Pinpoint the cell where the given text exists, returning its [x, y] midpoint coordinate. 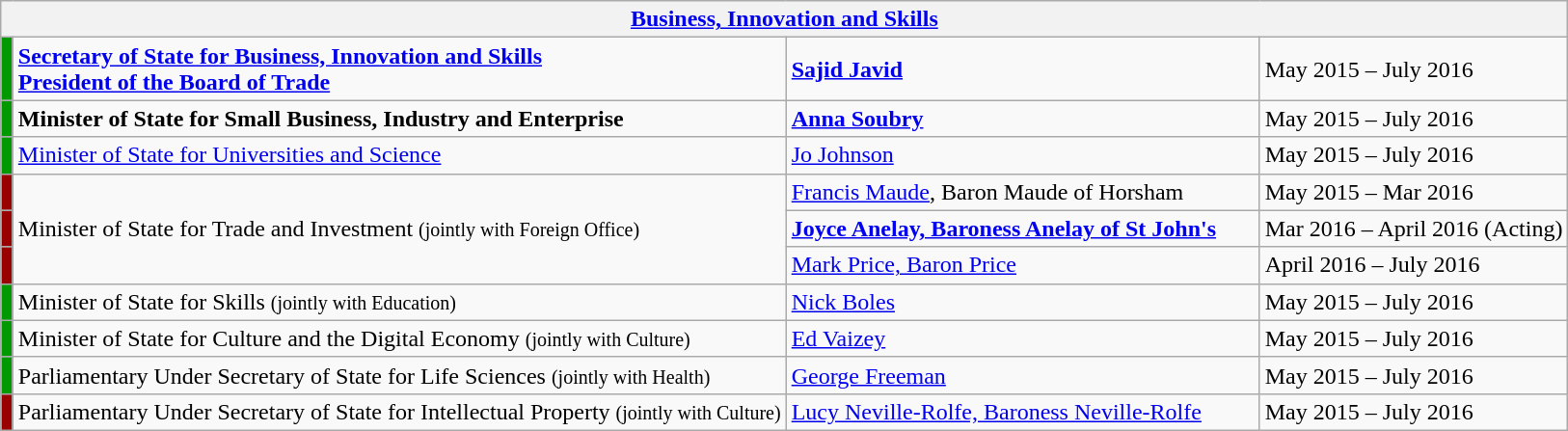
Francis Maude, Baron Maude of Horsham [1022, 192]
May 2015 – Mar 2016 [1414, 192]
Minister of State for Universities and Science [399, 155]
Parliamentary Under Secretary of State for Life Sciences (jointly with Health) [399, 375]
George Freeman [1022, 375]
Anna Soubry [1022, 119]
Minister of State for Small Business, Industry and Enterprise [399, 119]
Jo Johnson [1022, 155]
April 2016 – July 2016 [1414, 265]
Business, Innovation and Skills [785, 19]
Secretary of State for Business, Innovation and SkillsPresident of the Board of Trade [399, 69]
Lucy Neville-Rolfe, Baroness Neville-Rolfe [1022, 412]
Nick Boles [1022, 302]
Ed Vaizey [1022, 338]
Mark Price, Baron Price [1022, 265]
Mar 2016 – April 2016 (Acting) [1414, 229]
Parliamentary Under Secretary of State for Intellectual Property (jointly with Culture) [399, 412]
Minister of State for Skills (jointly with Education) [399, 302]
Minister of State for Trade and Investment (jointly with Foreign Office) [399, 229]
Minister of State for Culture and the Digital Economy (jointly with Culture) [399, 338]
Sajid Javid [1022, 69]
Joyce Anelay, Baroness Anelay of St John's [1022, 229]
